Detect which cell encompasses the target text, then output its [X, Y] center coordinate. 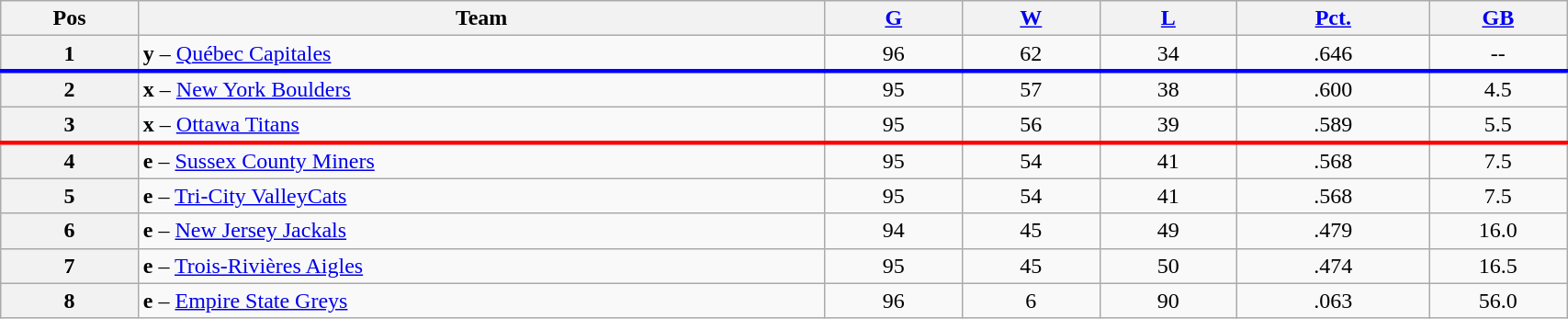
.589 [1334, 124]
8 [70, 301]
.063 [1334, 301]
.600 [1334, 89]
62 [1032, 53]
G [894, 18]
90 [1168, 301]
34 [1168, 53]
7 [70, 266]
.479 [1334, 231]
1 [70, 53]
.474 [1334, 266]
4.5 [1498, 89]
y – Québec Capitales [481, 53]
x – Ottawa Titans [481, 124]
L [1168, 18]
5 [70, 196]
GB [1498, 18]
39 [1168, 124]
56.0 [1498, 301]
W [1032, 18]
3 [70, 124]
38 [1168, 89]
Team [481, 18]
56 [1032, 124]
94 [894, 231]
-- [1498, 53]
x – New York Boulders [481, 89]
50 [1168, 266]
4 [70, 160]
57 [1032, 89]
2 [70, 89]
e – Trois-Rivières Aigles [481, 266]
e – Empire State Greys [481, 301]
16.0 [1498, 231]
5.5 [1498, 124]
Pct. [1334, 18]
e – New Jersey Jackals [481, 231]
e – Tri-City ValleyCats [481, 196]
.646 [1334, 53]
e – Sussex County Miners [481, 160]
Pos [70, 18]
49 [1168, 231]
16.5 [1498, 266]
